Pinpoint the cell where the given text exists, returning its [X, Y] midpoint coordinate. 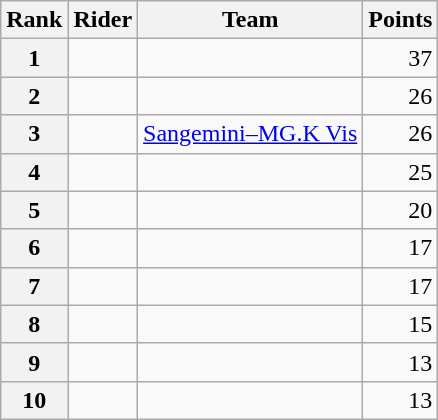
7 [34, 286]
Team [250, 20]
Rider [103, 20]
1 [34, 58]
10 [34, 400]
2 [34, 96]
Rank [34, 20]
9 [34, 362]
8 [34, 324]
25 [400, 172]
37 [400, 58]
3 [34, 134]
Sangemini–MG.K Vis [250, 134]
15 [400, 324]
5 [34, 210]
20 [400, 210]
Points [400, 20]
4 [34, 172]
6 [34, 248]
